Scan for the cell matching the given text and deliver its [X, Y] coordinate at center. 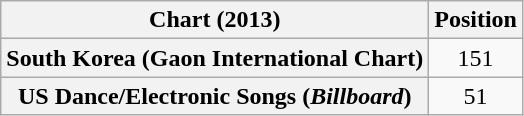
Position [476, 20]
South Korea (Gaon International Chart) [215, 58]
51 [476, 96]
151 [476, 58]
US Dance/Electronic Songs (Billboard) [215, 96]
Chart (2013) [215, 20]
